For the text-containing cell, return its midpoint in (x, y) coordinate format. 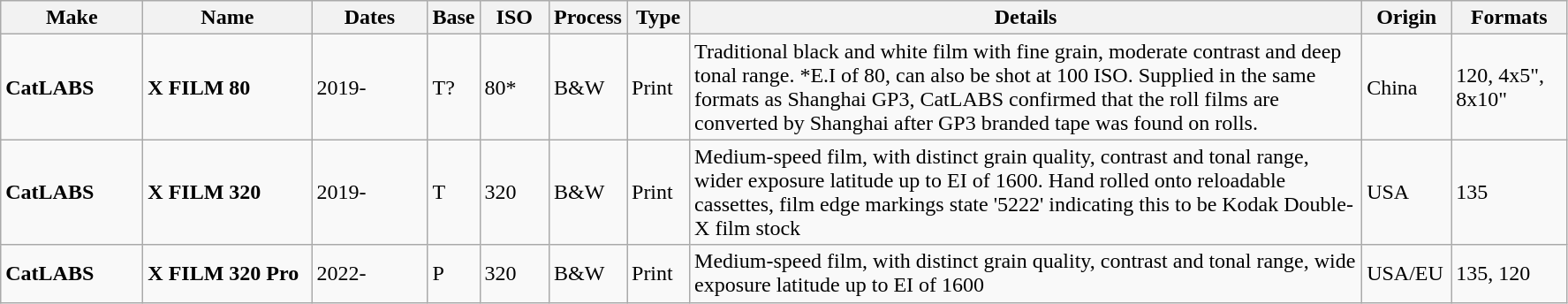
Dates (369, 18)
T (454, 193)
T? (454, 87)
Origin (1406, 18)
X FILM 80 (228, 87)
Formats (1509, 18)
P (454, 274)
USA/EU (1406, 274)
135, 120 (1509, 274)
USA (1406, 193)
Base (454, 18)
Details (1026, 18)
135 (1509, 193)
Medium-speed film, with distinct grain quality, contrast and tonal range, wide exposure latitude up to EI of 1600 (1026, 274)
Name (228, 18)
X FILM 320 Pro (228, 274)
80* (514, 87)
Make (72, 18)
China (1406, 87)
X FILM 320 (228, 193)
120, 4x5", 8x10" (1509, 87)
ISO (514, 18)
Type (659, 18)
Process (588, 18)
2022- (369, 274)
